Search for the cell housing the specified text and yield its [x, y] center coordinate. 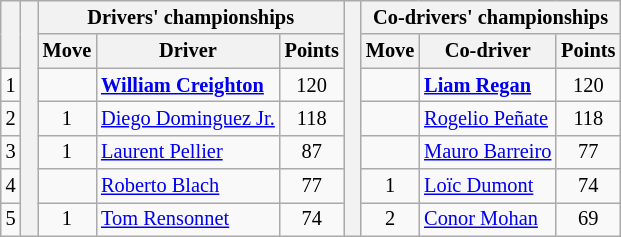
Conor Mohan [488, 219]
3 [11, 152]
Roberto Blach [188, 186]
69 [588, 219]
4 [11, 186]
Liam Regan [488, 85]
William Creighton [188, 85]
Co-drivers' championships [490, 17]
Driver [188, 51]
Rogelio Peñate [488, 118]
Mauro Barreiro [488, 152]
Drivers' championships [191, 17]
Laurent Pellier [188, 152]
5 [11, 219]
Tom Rensonnet [188, 219]
Co-driver [488, 51]
Diego Dominguez Jr. [188, 118]
Loïc Dumont [488, 186]
87 [312, 152]
